Extract the (X, Y) coordinate from the center of the cell holding the provided text.  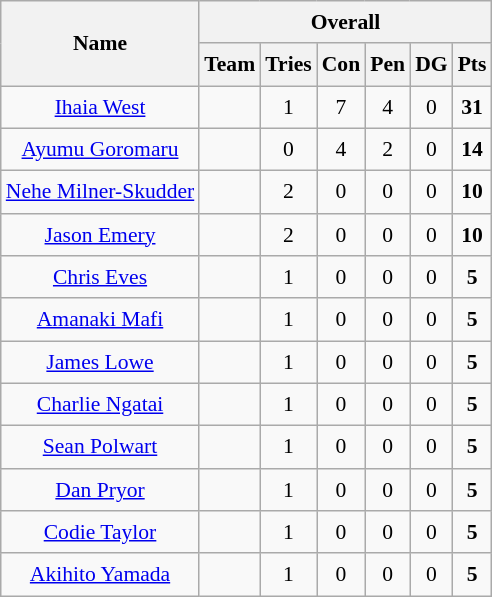
Nehe Milner-Skudder (100, 192)
Codie Taylor (100, 532)
Overall (345, 22)
Akihito Yamada (100, 576)
Team (230, 66)
DG (432, 66)
7 (342, 108)
Ihaia West (100, 108)
Pen (388, 66)
Name (100, 44)
Sean Polwart (100, 448)
Ayumu Goromaru (100, 150)
Tries (288, 66)
Dan Pryor (100, 490)
Chris Eves (100, 278)
Amanaki Mafi (100, 320)
Pts (472, 66)
Jason Emery (100, 236)
Charlie Ngatai (100, 406)
14 (472, 150)
James Lowe (100, 362)
31 (472, 108)
Con (342, 66)
